Locate the cell with the specified text and output its (x, y) center coordinate. 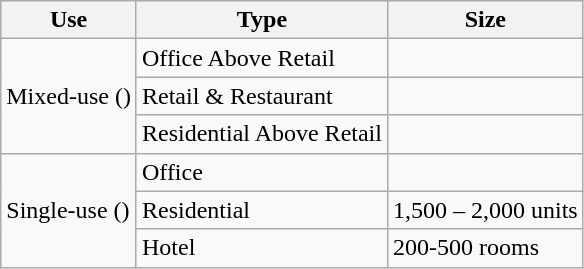
Mixed-use () (69, 96)
Residential Above Retail (262, 134)
Residential (262, 210)
Use (69, 20)
Hotel (262, 248)
Type (262, 20)
Office Above Retail (262, 58)
Retail & Restaurant (262, 96)
Office (262, 172)
200-500 rooms (485, 248)
Single-use () (69, 210)
1,500 – 2,000 units (485, 210)
Size (485, 20)
